Output the (X, Y) coordinate of the center of the cell containing the given text.  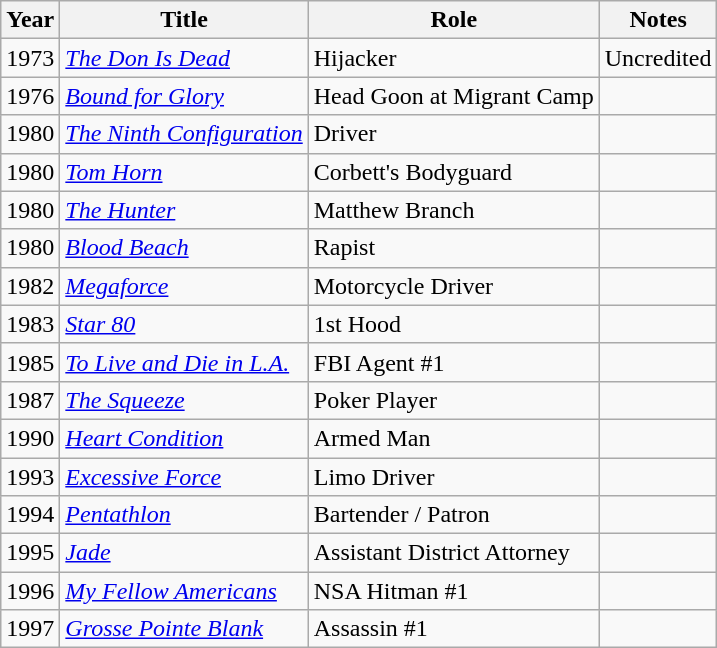
Bound for Glory (184, 96)
1996 (30, 591)
1994 (30, 515)
The Hunter (184, 210)
Motorcycle Driver (454, 286)
Limo Driver (454, 477)
Tom Horn (184, 172)
1987 (30, 400)
Role (454, 20)
1973 (30, 58)
My Fellow Americans (184, 591)
Matthew Branch (454, 210)
1995 (30, 553)
Megaforce (184, 286)
Title (184, 20)
Star 80 (184, 324)
The Don Is Dead (184, 58)
Hijacker (454, 58)
FBI Agent #1 (454, 362)
1990 (30, 438)
The Squeeze (184, 400)
To Live and Die in L.A. (184, 362)
NSA Hitman #1 (454, 591)
1985 (30, 362)
1993 (30, 477)
Notes (658, 20)
Assistant District Attorney (454, 553)
Uncredited (658, 58)
1st Hood (454, 324)
Rapist (454, 248)
Head Goon at Migrant Camp (454, 96)
Heart Condition (184, 438)
Driver (454, 134)
Bartender / Patron (454, 515)
Blood Beach (184, 248)
1982 (30, 286)
Year (30, 20)
Poker Player (454, 400)
1983 (30, 324)
Assassin #1 (454, 629)
Jade (184, 553)
1997 (30, 629)
Pentathlon (184, 515)
Armed Man (454, 438)
Corbett's Bodyguard (454, 172)
The Ninth Configuration (184, 134)
Grosse Pointe Blank (184, 629)
Excessive Force (184, 477)
1976 (30, 96)
